Pinpoint the cell where the given text exists, returning its [x, y] midpoint coordinate. 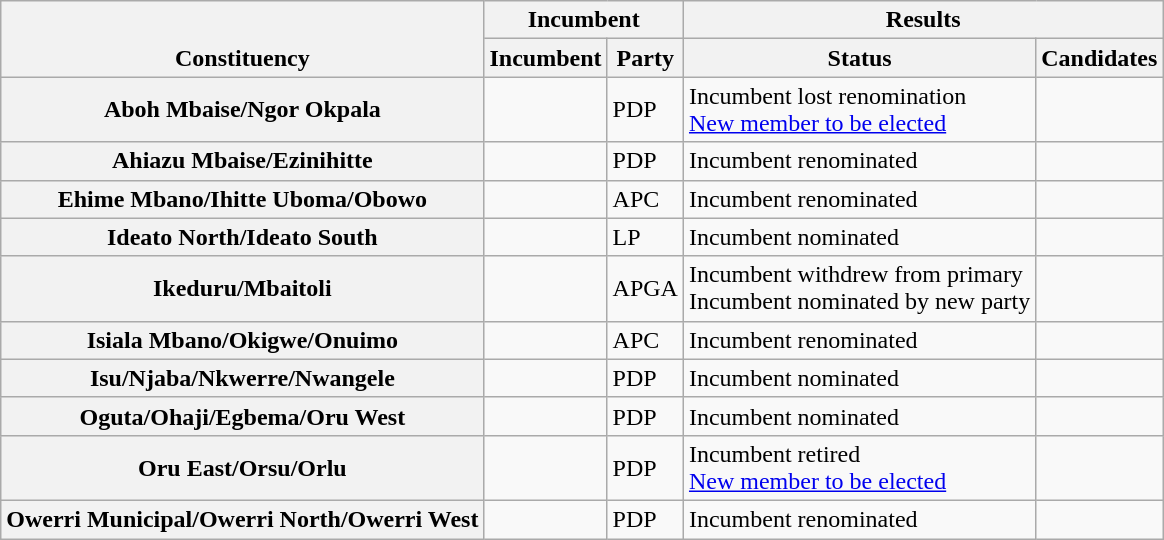
Oru East/Orsu/Orlu [242, 468]
Results [922, 20]
Oguta/Ohaji/Egbema/Oru West [242, 416]
Ikeduru/Mbaitoli [242, 288]
Candidates [1100, 58]
LP [645, 237]
Owerri Municipal/Owerri North/Owerri West [242, 519]
Ahiazu Mbaise/Ezinihitte [242, 161]
Aboh Mbaise/Ngor Okpala [242, 110]
Incumbent withdrew from primaryIncumbent nominated by new party [859, 288]
APGA [645, 288]
Party [645, 58]
Status [859, 58]
Incumbent retiredNew member to be elected [859, 468]
Isiala Mbano/Okigwe/Onuimo [242, 340]
Incumbent lost renominationNew member to be elected [859, 110]
Ideato North/Ideato South [242, 237]
Constituency [242, 39]
Ehime Mbano/Ihitte Uboma/Obowo [242, 199]
Isu/Njaba/Nkwerre/Nwangele [242, 378]
